Provide the (x, y) coordinate of the cell's center where the given text is located.  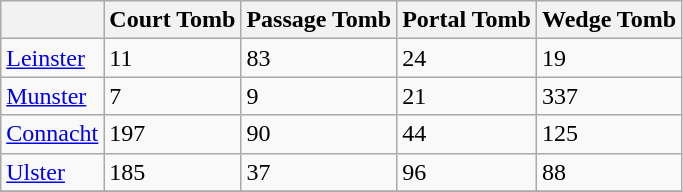
Wedge Tomb (608, 20)
337 (608, 96)
Court Tomb (172, 20)
Ulster (52, 172)
44 (467, 134)
19 (608, 58)
Passage Tomb (319, 20)
Portal Tomb (467, 20)
24 (467, 58)
197 (172, 134)
88 (608, 172)
90 (319, 134)
Connacht (52, 134)
185 (172, 172)
125 (608, 134)
96 (467, 172)
Leinster (52, 58)
9 (319, 96)
21 (467, 96)
11 (172, 58)
7 (172, 96)
Munster (52, 96)
83 (319, 58)
37 (319, 172)
